Scan for the cell matching the given text and deliver its (X, Y) coordinate at center. 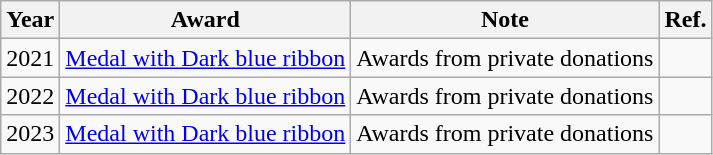
Award (206, 20)
2022 (30, 96)
Ref. (686, 20)
Year (30, 20)
2021 (30, 58)
2023 (30, 134)
Note (505, 20)
